Search for the cell housing the specified text and yield its (X, Y) center coordinate. 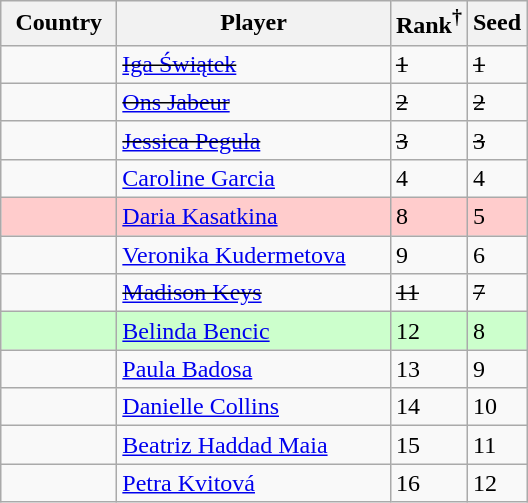
6 (496, 255)
Jessica Pegula (254, 140)
10 (496, 407)
7 (496, 293)
Player (254, 24)
Paula Badosa (254, 369)
15 (428, 445)
Danielle Collins (254, 407)
Seed (496, 24)
Rank† (428, 24)
Daria Kasatkina (254, 217)
Petra Kvitová (254, 483)
Iga Świątek (254, 64)
Belinda Bencic (254, 331)
Caroline Garcia (254, 178)
Madison Keys (254, 293)
Beatriz Haddad Maia (254, 445)
Country (59, 24)
14 (428, 407)
13 (428, 369)
16 (428, 483)
Ons Jabeur (254, 102)
Veronika Kudermetova (254, 255)
5 (496, 217)
